Detect which cell encompasses the target text, then output its (X, Y) center coordinate. 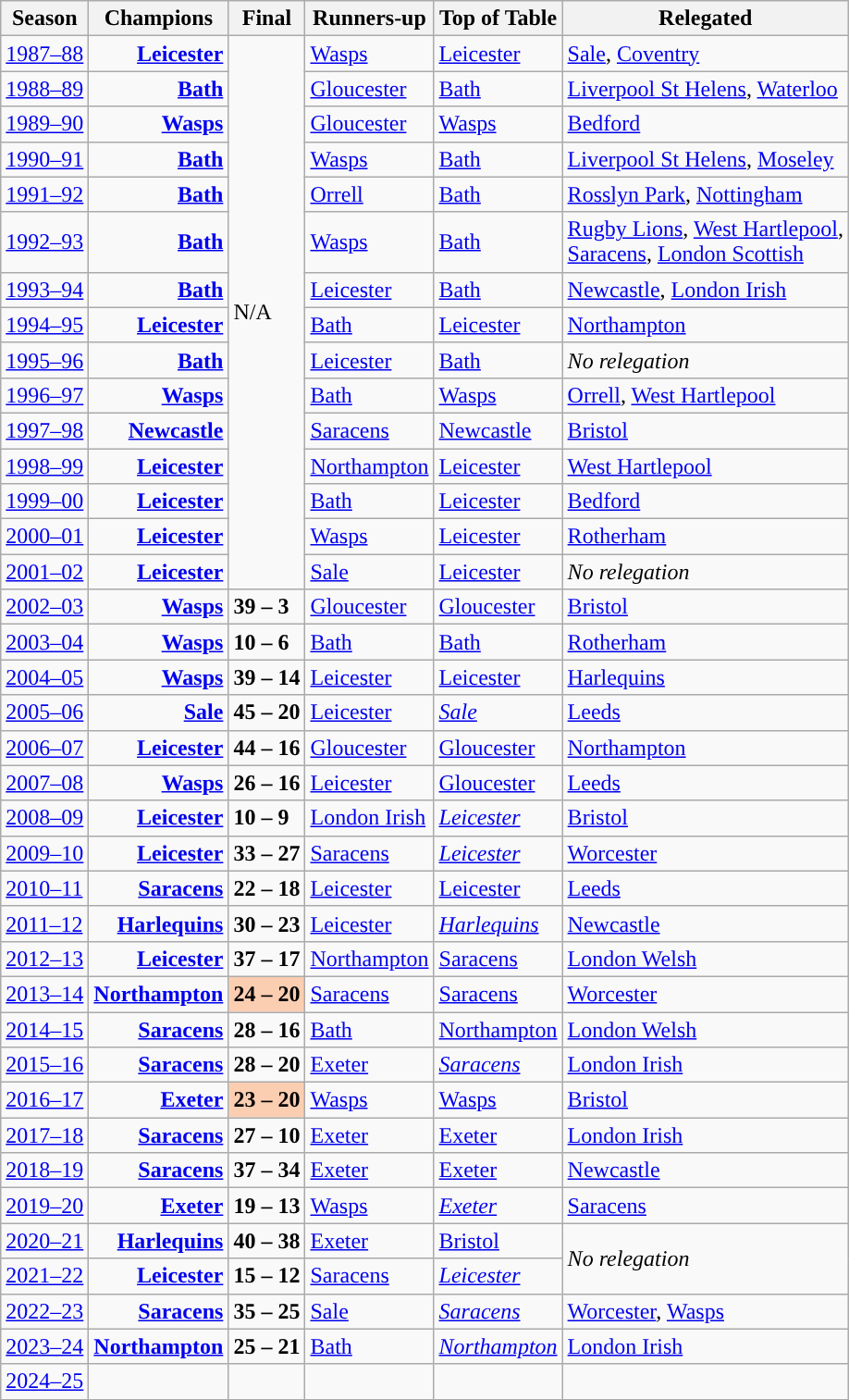
37 – 34 (266, 1171)
2018–19 (44, 1171)
Rugby Lions, West Hartlepool,Saracens, London Scottish (705, 242)
24 – 20 (266, 994)
Top of Table (498, 19)
Liverpool St Helens, Moseley (705, 159)
26 – 16 (266, 783)
Runners-up (370, 19)
1996–97 (44, 395)
1989–90 (44, 124)
27 – 10 (266, 1135)
39 – 3 (266, 607)
28 – 16 (266, 1030)
Orrell (370, 194)
Worcester, Wasps (705, 1311)
1995–96 (44, 360)
1992–93 (44, 242)
35 – 25 (266, 1311)
N/A (266, 313)
2021–22 (44, 1276)
2003–04 (44, 642)
2024–25 (44, 1381)
1999–00 (44, 502)
2005–06 (44, 712)
Season (44, 19)
Final (266, 19)
Sale, Coventry (705, 54)
1987–88 (44, 54)
1991–92 (44, 194)
2020–21 (44, 1241)
1998–99 (44, 465)
2019–20 (44, 1206)
30 – 23 (266, 923)
40 – 38 (266, 1241)
Newcastle, London Irish (705, 290)
2015–16 (44, 1065)
2023–24 (44, 1346)
10 – 6 (266, 642)
28 – 20 (266, 1065)
1994–95 (44, 325)
2022–23 (44, 1311)
33 – 27 (266, 853)
Liverpool St Helens, Waterloo (705, 89)
Relegated (705, 19)
37 – 17 (266, 959)
Rosslyn Park, Nottingham (705, 194)
45 – 20 (266, 712)
39 – 14 (266, 677)
2002–03 (44, 607)
15 – 12 (266, 1276)
1988–89 (44, 89)
Orrell, West Hartlepool (705, 395)
2009–10 (44, 853)
10 – 9 (266, 818)
25 – 21 (266, 1346)
2010–11 (44, 888)
2013–14 (44, 994)
2006–07 (44, 748)
2000–01 (44, 537)
2014–15 (44, 1030)
2001–02 (44, 572)
22 – 18 (266, 888)
1993–94 (44, 290)
2008–09 (44, 818)
2004–05 (44, 677)
2017–18 (44, 1135)
23 – 20 (266, 1100)
Champions (159, 19)
1990–91 (44, 159)
19 – 13 (266, 1206)
West Hartlepool (705, 465)
2012–13 (44, 959)
2016–17 (44, 1100)
44 – 16 (266, 748)
2011–12 (44, 923)
1997–98 (44, 430)
2007–08 (44, 783)
